Identify which cell holds the provided text, then report its (X, Y) central coordinate. 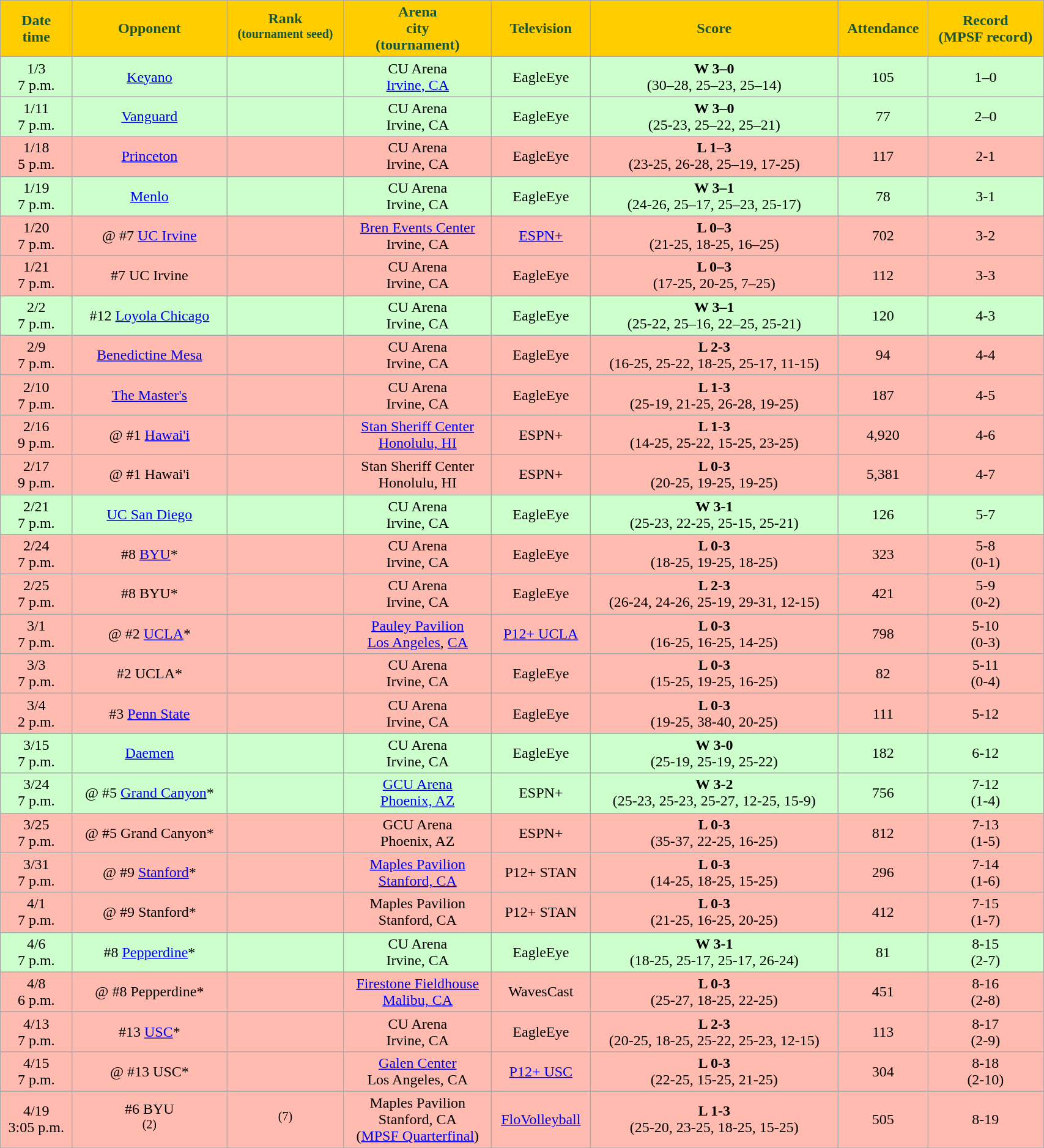
Princeton (149, 157)
5-8(0-1) (986, 554)
@ #13 USC* (149, 1072)
7-12(1-4) (986, 793)
2–0 (986, 116)
4/67 p.m. (37, 952)
4-7 (986, 475)
Television (541, 29)
4-6 (986, 434)
@ #8 Pepperdine* (149, 992)
187 (883, 395)
Arenacity(tournament) (418, 29)
78 (883, 196)
4-3 (986, 316)
3/37 p.m. (37, 674)
2-1 (986, 157)
1/117 p.m. (37, 116)
W 3-1(25-23, 22-25, 25-15, 25-21) (714, 514)
@ #7 UC Irvine (149, 236)
5-10(0-3) (986, 634)
120 (883, 316)
3/17 p.m. (37, 634)
8-15(2-7) (986, 952)
111 (883, 713)
W 3–0(30–28, 25–23, 25–14) (714, 77)
3-1 (986, 196)
113 (883, 1031)
W 3-1(18-25, 25-17, 25-17, 26-24) (714, 952)
Menlo (149, 196)
7-14(1-6) (986, 872)
2/217 p.m. (37, 514)
4/157 p.m. (37, 1072)
702 (883, 236)
W 3–0(25-23, 25–22, 25–21) (714, 116)
L 0-3(22-25, 15-25, 21-25) (714, 1072)
4-5 (986, 395)
L 1-3(14-25, 25-22, 15-25, 23-25) (714, 434)
2/257 p.m. (37, 594)
1/197 p.m. (37, 196)
77 (883, 116)
812 (883, 833)
5-9(0-2) (986, 594)
94 (883, 355)
Daemen (149, 754)
W 3-0(25-19, 25-19, 25-22) (714, 754)
105 (883, 77)
4/137 p.m. (37, 1031)
5-7 (986, 514)
L 1–3(23-25, 26-28, 25–19, 17-25) (714, 157)
L 0–3(21-25, 18-25, 16–25) (714, 236)
1/217 p.m. (37, 275)
2/247 p.m. (37, 554)
323 (883, 554)
505 (883, 1119)
Rank(tournament seed) (285, 29)
3/157 p.m. (37, 754)
5-12 (986, 713)
2/27 p.m. (37, 316)
The Master's (149, 395)
W 3–1(24-26, 25–17, 25–23, 25-17) (714, 196)
P12+ UCLA (541, 634)
81 (883, 952)
Maples PavilionStanford, CA(MPSF Quarterfinal) (418, 1119)
3/257 p.m. (37, 833)
182 (883, 754)
#7 UC Irvine (149, 275)
(7) (285, 1119)
4/86 p.m. (37, 992)
7-15(1-7) (986, 913)
2/107 p.m. (37, 395)
L 2-3(26-24, 24-26, 25-19, 29-31, 12-15) (714, 594)
P12+ USC (541, 1072)
#8 Pepperdine* (149, 952)
L 0-3(14-25, 18-25, 15-25) (714, 872)
Attendance (883, 29)
L 0-3(35-37, 22-25, 16-25) (714, 833)
UC San Diego (149, 514)
3/42 p.m. (37, 713)
4/193:05 p.m. (37, 1119)
5-11(0-4) (986, 674)
8-18(2-10) (986, 1072)
Score (714, 29)
2/97 p.m. (37, 355)
2/179 p.m. (37, 475)
3-3 (986, 275)
4-4 (986, 355)
FloVolleyball (541, 1119)
#3 Penn State (149, 713)
1/207 p.m. (37, 236)
Bren Events CenterIrvine, CA (418, 236)
117 (883, 157)
451 (883, 992)
Record(MPSF record) (986, 29)
Pauley PavilionLos Angeles, CA (418, 634)
L 1-3(25-19, 21-25, 26-28, 19-25) (714, 395)
756 (883, 793)
Datetime (37, 29)
421 (883, 594)
1/37 p.m. (37, 77)
Vanguard (149, 116)
296 (883, 872)
1–0 (986, 77)
#12 Loyola Chicago (149, 316)
304 (883, 1072)
Firestone FieldhouseMalibu, CA (418, 992)
3/247 p.m. (37, 793)
L 2-3(16-25, 25-22, 18-25, 25-17, 11-15) (714, 355)
5,381 (883, 475)
#13 USC* (149, 1031)
2/169 p.m. (37, 434)
L 0-3(18-25, 19-25, 18-25) (714, 554)
L 0-3(20-25, 19-25, 19-25) (714, 475)
3-2 (986, 236)
4,920 (883, 434)
8-16(2-8) (986, 992)
L 2-3(20-25, 18-25, 25-22, 25-23, 12-15) (714, 1031)
Galen CenterLos Angeles, CA (418, 1072)
#2 UCLA* (149, 674)
#6 BYU(2) (149, 1119)
W 3–1(25-22, 25–16, 22–25, 25-21) (714, 316)
8-17(2-9) (986, 1031)
1/185 p.m. (37, 157)
Opponent (149, 29)
W 3-2(25-23, 25-23, 25-27, 12-25, 15-9) (714, 793)
L 0-3(15-25, 19-25, 16-25) (714, 674)
7-13(1-5) (986, 833)
798 (883, 634)
3/317 p.m. (37, 872)
6-12 (986, 754)
L 0–3(17-25, 20-25, 7–25) (714, 275)
L 0-3(16-25, 16-25, 14-25) (714, 634)
112 (883, 275)
WavesCast (541, 992)
412 (883, 913)
82 (883, 674)
L 0-3(25-27, 18-25, 22-25) (714, 992)
L 0-3(21-25, 16-25, 20-25) (714, 913)
4/17 p.m. (37, 913)
L 1-3(25-20, 23-25, 18-25, 15-25) (714, 1119)
L 0-3(19-25, 38-40, 20-25) (714, 713)
126 (883, 514)
@ #2 UCLA* (149, 634)
8-19 (986, 1119)
Keyano (149, 77)
Benedictine Mesa (149, 355)
